Find where the given text appears and provide that cell's center as [X, Y] coordinate. 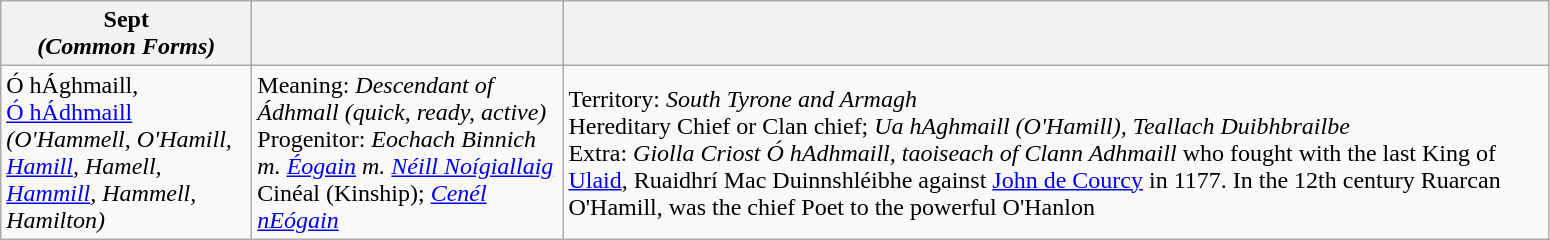
Meaning: Descendant of Ádhmall (quick, ready, active)Progenitor: Eochach Binnich m. Éogain m. Néill NoígiallaigCinéal (Kinship); Cenél nEógain [408, 152]
Ó hÁghmaill, Ó hÁdhmaill(O'Hammell, O'Hamill, Hamill, Hamell, Hammill, Hammell, Hamilton) [126, 152]
Sept(Common Forms) [126, 34]
